From the cell containing the given text, extract its center point as [x, y] coordinate. 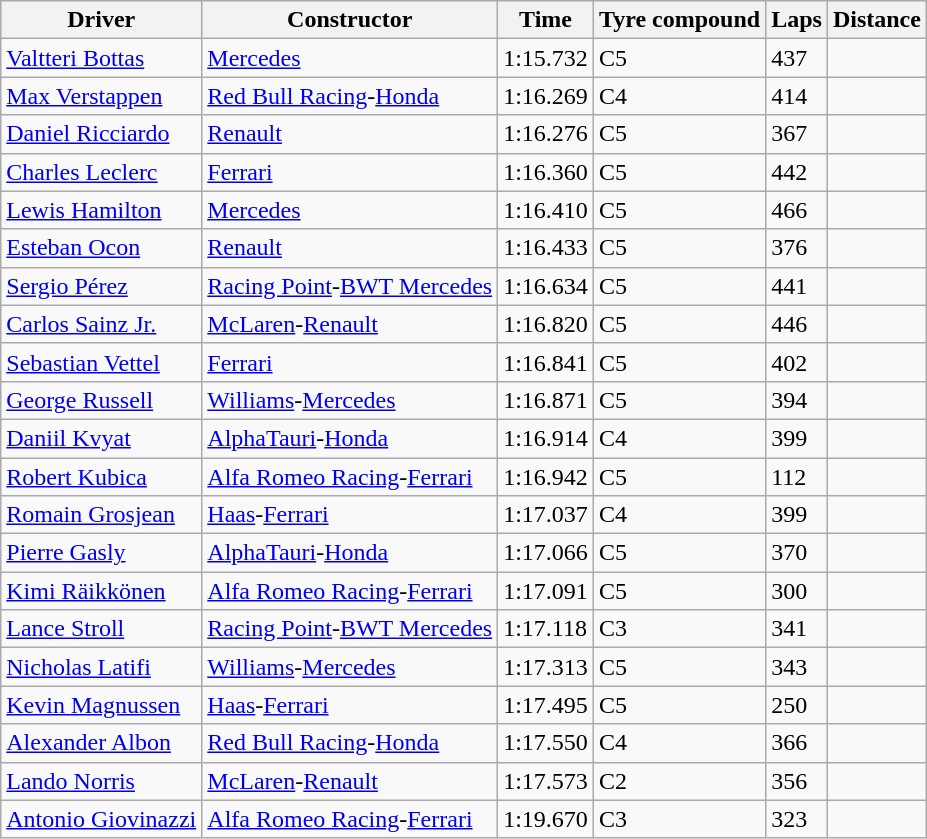
356 [797, 781]
Esteban Ocon [102, 248]
1:16.841 [546, 362]
Max Verstappen [102, 96]
466 [797, 210]
402 [797, 362]
Carlos Sainz Jr. [102, 324]
Daniil Kvyat [102, 438]
Tyre compound [679, 20]
Valtteri Bottas [102, 58]
Kimi Räikkönen [102, 591]
442 [797, 172]
1:17.573 [546, 781]
1:16.820 [546, 324]
394 [797, 400]
1:16.634 [546, 286]
370 [797, 553]
441 [797, 286]
1:16.360 [546, 172]
1:16.433 [546, 248]
1:17.313 [546, 667]
Driver [102, 20]
Alexander Albon [102, 743]
1:17.091 [546, 591]
250 [797, 705]
1:16.276 [546, 134]
Lance Stroll [102, 629]
Daniel Ricciardo [102, 134]
Sergio Pérez [102, 286]
Time [546, 20]
1:16.871 [546, 400]
414 [797, 96]
112 [797, 477]
1:16.942 [546, 477]
Robert Kubica [102, 477]
Lewis Hamilton [102, 210]
1:19.670 [546, 819]
Sebastian Vettel [102, 362]
Romain Grosjean [102, 515]
Distance [876, 20]
367 [797, 134]
George Russell [102, 400]
Laps [797, 20]
1:16.914 [546, 438]
Antonio Giovinazzi [102, 819]
1:17.066 [546, 553]
Constructor [350, 20]
376 [797, 248]
343 [797, 667]
C2 [679, 781]
Charles Leclerc [102, 172]
Kevin Magnussen [102, 705]
Nicholas Latifi [102, 667]
446 [797, 324]
300 [797, 591]
1:16.269 [546, 96]
1:17.495 [546, 705]
1:16.410 [546, 210]
Lando Norris [102, 781]
437 [797, 58]
341 [797, 629]
1:17.037 [546, 515]
1:15.732 [546, 58]
1:17.118 [546, 629]
Pierre Gasly [102, 553]
323 [797, 819]
1:17.550 [546, 743]
366 [797, 743]
